From the cell containing the given text, extract its center point as (X, Y) coordinate. 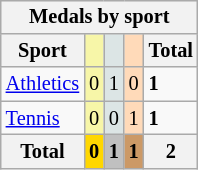
Sport (42, 51)
2 (171, 152)
Athletics (42, 84)
Medals by sport (100, 17)
Tennis (42, 118)
